Return [x, y] of the center of cell containing provided text 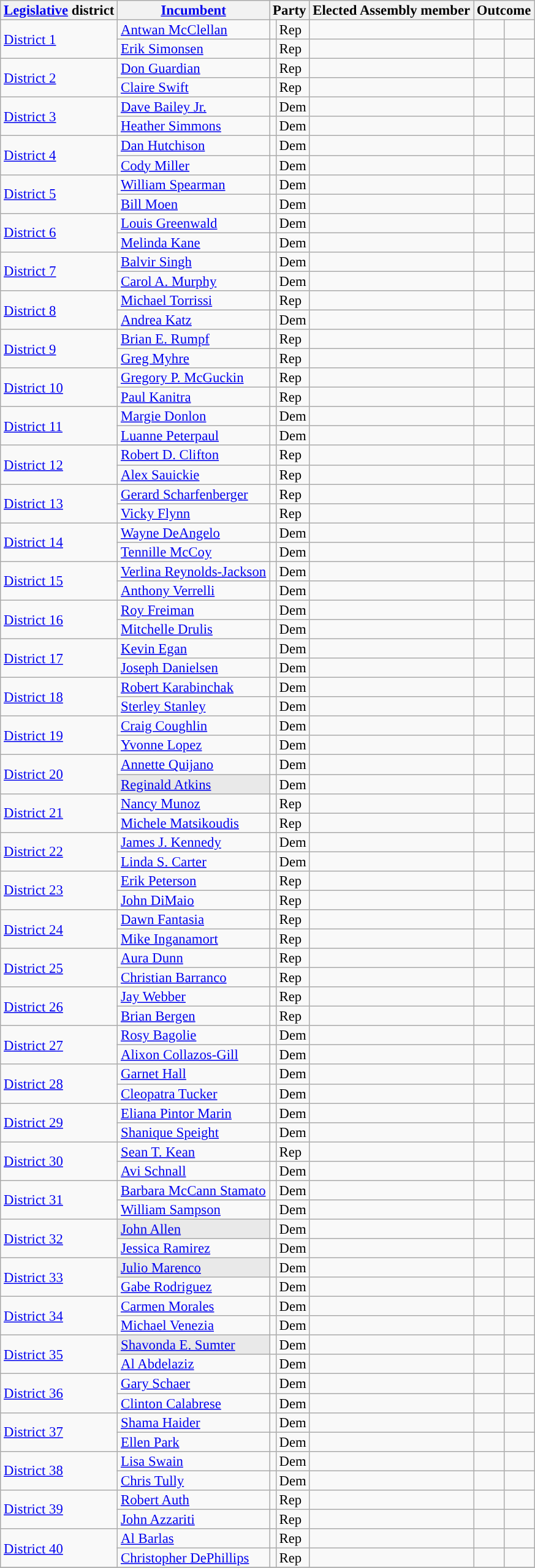
Al Barlas [194, 1539]
Cody Miller [194, 165]
District 32 [59, 1238]
Robert Karabinchak [194, 688]
District 39 [59, 1510]
Joseph Danielsen [194, 668]
Robert D. Clifton [194, 456]
Robert Auth [194, 1500]
Brian Bergen [194, 1016]
John Azzariti [194, 1519]
District 9 [59, 349]
District 19 [59, 736]
District 16 [59, 620]
Linda S. Carter [194, 861]
District 23 [59, 890]
District 30 [59, 1161]
Legislative district [59, 10]
Sterley Stanley [194, 707]
James J. Kennedy [194, 842]
District 8 [59, 310]
Julio Marenco [194, 1268]
District 28 [59, 1084]
Incumbent [194, 10]
Melinda Kane [194, 242]
District 24 [59, 929]
Shanique Speight [194, 1132]
District 26 [59, 1007]
Vicky Flynn [194, 513]
Michele Matsikoudis [194, 823]
District 3 [59, 116]
Erik Simonsen [194, 49]
District 10 [59, 387]
Shavonda E. Sumter [194, 1345]
Chris Tully [194, 1480]
Yvonne Lopez [194, 746]
Eliana Pintor Marin [194, 1113]
Aura Dunn [194, 958]
District 27 [59, 1045]
Alex Sauickie [194, 475]
District 34 [59, 1316]
District 17 [59, 659]
District 7 [59, 272]
Cleopatra Tucker [194, 1093]
Michael Venezia [194, 1326]
Outcome [504, 10]
District 35 [59, 1354]
Alixon Collazos-Gill [194, 1055]
District 25 [59, 967]
Brian E. Rumpf [194, 339]
Reginald Atkins [194, 784]
Verlina Reynolds-Jackson [194, 571]
District 18 [59, 697]
District 37 [59, 1431]
District 20 [59, 774]
Luanne Peterpaul [194, 436]
Christopher DePhillips [194, 1558]
Christian Barranco [194, 978]
Carmen Morales [194, 1307]
Andrea Katz [194, 320]
District 14 [59, 542]
Nancy Munoz [194, 803]
Al Abdelaziz [194, 1364]
District 21 [59, 813]
District 38 [59, 1471]
Kevin Egan [194, 649]
District 15 [59, 580]
Heather Simmons [194, 126]
Barbara McCann Stamato [194, 1190]
Michael Torrissi [194, 301]
William Spearman [194, 184]
Annette Quijano [194, 765]
Bill Moen [194, 204]
District 33 [59, 1277]
William Sampson [194, 1210]
District 4 [59, 156]
Rosy Bagolie [194, 1035]
Jessica Ramirez [194, 1248]
Claire Swift [194, 88]
Don Guardian [194, 69]
Avi Schnall [194, 1171]
District 1 [59, 39]
District 2 [59, 78]
Balvir Singh [194, 262]
District 22 [59, 851]
Jay Webber [194, 997]
Roy Freiman [194, 610]
Clinton Calabrese [194, 1403]
Louis Greenwald [194, 223]
Gabe Rodriguez [194, 1287]
Lisa Swain [194, 1461]
Garnet Hall [194, 1075]
Sean T. Kean [194, 1152]
Dawn Fantasia [194, 920]
Dan Hutchison [194, 146]
Tennille McCoy [194, 552]
District 11 [59, 426]
District 40 [59, 1548]
Paul Kanitra [194, 397]
District 6 [59, 233]
District 29 [59, 1123]
Erik Peterson [194, 881]
District 36 [59, 1394]
Mike Inganamort [194, 939]
Craig Coughlin [194, 726]
Elected Assembly member [391, 10]
John DiMaio [194, 900]
Greg Myhre [194, 359]
Anthony Verrelli [194, 591]
Dave Bailey Jr. [194, 107]
District 12 [59, 465]
Wayne DeAngelo [194, 533]
Party [289, 10]
District 5 [59, 193]
John Allen [194, 1229]
Margie Donlon [194, 416]
Gerard Scharfenberger [194, 494]
District 13 [59, 503]
Mitchelle Drulis [194, 629]
Shama Haider [194, 1422]
Gary Schaer [194, 1384]
District 31 [59, 1200]
Carol A. Murphy [194, 281]
Antwan McClellan [194, 30]
Ellen Park [194, 1442]
Gregory P. McGuckin [194, 378]
